Extract the [X, Y] coordinate from the center of the cell holding the provided text.  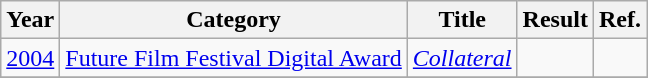
Ref. [620, 20]
Title [462, 20]
Category [234, 20]
2004 [30, 58]
Collateral [462, 58]
Future Film Festival Digital Award [234, 58]
Year [30, 20]
Result [555, 20]
